Find where the given text appears and provide that cell's center as [X, Y] coordinate. 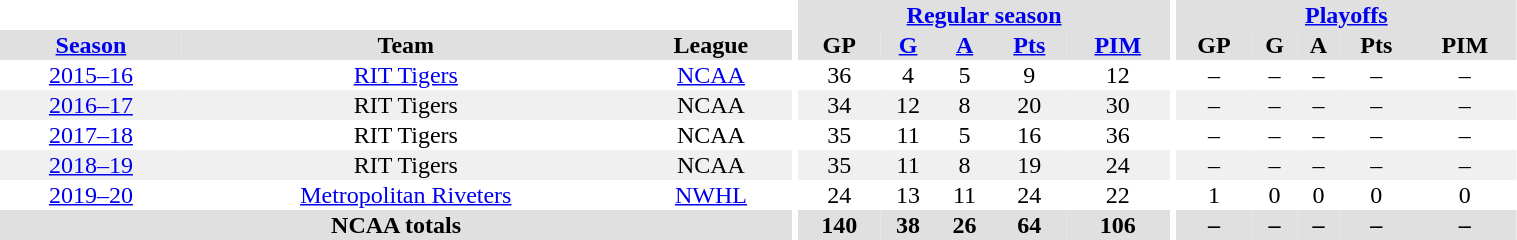
Team [406, 45]
20 [1030, 105]
Season [91, 45]
Metropolitan Riveters [406, 195]
2016–17 [91, 105]
34 [839, 105]
2018–19 [91, 165]
19 [1030, 165]
Regular season [984, 15]
4 [908, 75]
38 [908, 225]
Playoffs [1346, 15]
9 [1030, 75]
13 [908, 195]
2019–20 [91, 195]
NWHL [711, 195]
140 [839, 225]
26 [964, 225]
64 [1030, 225]
2017–18 [91, 135]
League [711, 45]
1 [1214, 195]
2015–16 [91, 75]
30 [1118, 105]
106 [1118, 225]
22 [1118, 195]
16 [1030, 135]
NCAA totals [396, 225]
